Detect which cell encompasses the target text, then output its [x, y] center coordinate. 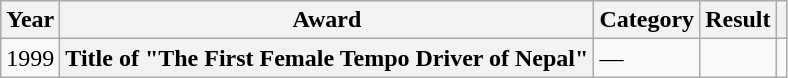
— [647, 58]
Category [647, 20]
Year [30, 20]
1999 [30, 58]
Award [327, 20]
Result [738, 20]
Title of "The First Female Tempo Driver of Nepal" [327, 58]
